Search for the cell housing the specified text and yield its (X, Y) center coordinate. 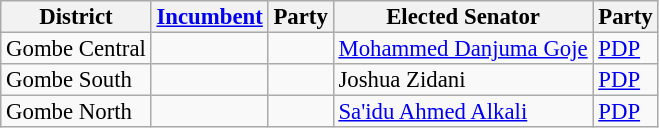
Gombe North (76, 112)
Gombe South (76, 80)
Sa'idu Ahmed Alkali (463, 112)
Elected Senator (463, 17)
District (76, 17)
Incumbent (210, 17)
Mohammed Danjuma Goje (463, 49)
Gombe Central (76, 49)
Joshua Zidani (463, 80)
